Find where the given text appears and provide that cell's center as (x, y) coordinate. 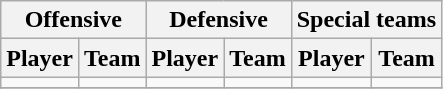
Special teams (366, 20)
Offensive (74, 20)
Defensive (218, 20)
